Identify which cell holds the provided text, then report its (x, y) central coordinate. 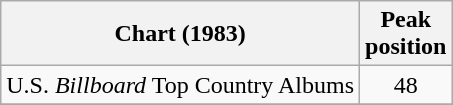
U.S. Billboard Top Country Albums (180, 85)
Peakposition (406, 34)
Chart (1983) (180, 34)
48 (406, 85)
